Output the [X, Y] coordinate of the center of the cell containing the given text.  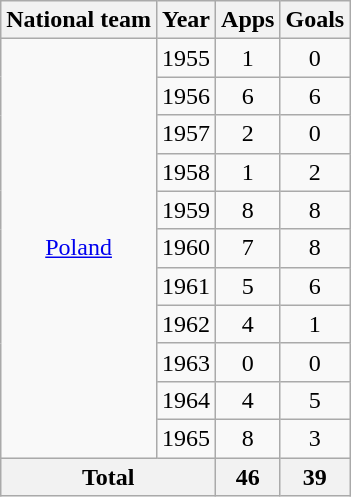
National team [79, 20]
39 [315, 477]
Goals [315, 20]
1957 [186, 134]
1962 [186, 324]
1965 [186, 438]
7 [248, 248]
Poland [79, 248]
3 [315, 438]
1964 [186, 400]
1959 [186, 210]
1955 [186, 58]
1963 [186, 362]
Apps [248, 20]
46 [248, 477]
Year [186, 20]
1961 [186, 286]
1956 [186, 96]
1960 [186, 248]
Total [108, 477]
1958 [186, 172]
